Return the [x, y] coordinate for the center point of the cell that contains the specified text.  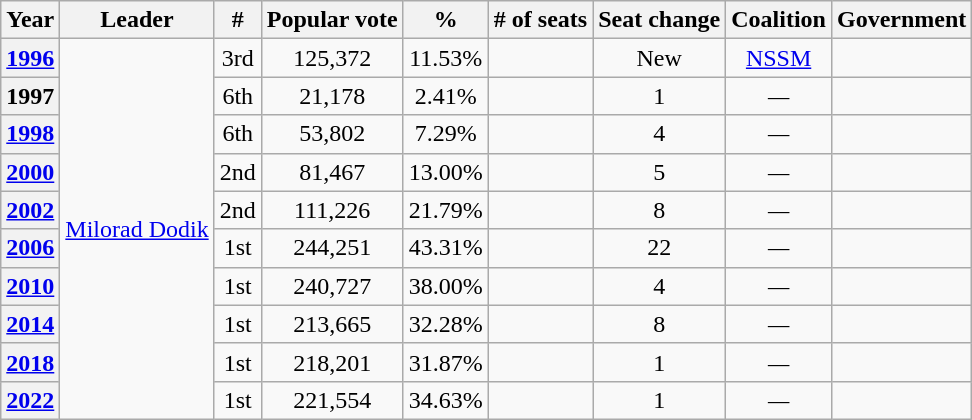
% [446, 20]
125,372 [332, 58]
Government [901, 20]
2.41% [446, 96]
218,201 [332, 362]
213,665 [332, 324]
NSSM [779, 58]
3rd [238, 58]
Seat change [660, 20]
Popular vote [332, 20]
New [660, 58]
32.28% [446, 324]
22 [660, 248]
Milorad Dodik [137, 230]
1996 [30, 58]
111,226 [332, 210]
21,178 [332, 96]
2010 [30, 286]
38.00% [446, 286]
Leader [137, 20]
2006 [30, 248]
7.29% [446, 134]
5 [660, 172]
21.79% [446, 210]
2002 [30, 210]
43.31% [446, 248]
1998 [30, 134]
13.00% [446, 172]
Year [30, 20]
2014 [30, 324]
53,802 [332, 134]
31.87% [446, 362]
Coalition [779, 20]
81,467 [332, 172]
11.53% [446, 58]
# of seats [540, 20]
2022 [30, 400]
2000 [30, 172]
221,554 [332, 400]
2018 [30, 362]
34.63% [446, 400]
1997 [30, 96]
# [238, 20]
244,251 [332, 248]
240,727 [332, 286]
